Identify which cell holds the provided text, then report its (x, y) central coordinate. 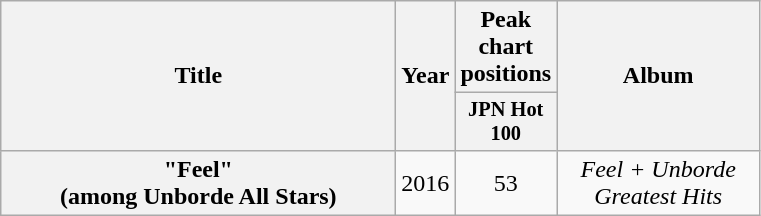
Feel + Unborde Greatest Hits (658, 182)
"Feel"(among Unborde All Stars) (198, 182)
Year (426, 76)
Album (658, 76)
53 (506, 182)
2016 (426, 182)
JPN Hot 100 (506, 122)
Peak chart positions (506, 47)
Title (198, 76)
